Search for the cell housing the specified text and yield its [x, y] center coordinate. 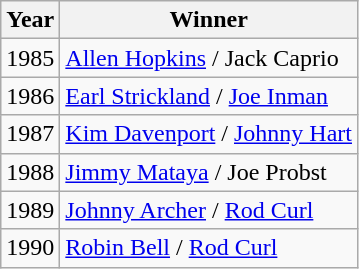
Allen Hopkins / Jack Caprio [209, 58]
1990 [30, 248]
1986 [30, 96]
1987 [30, 134]
Winner [209, 20]
1985 [30, 58]
Kim Davenport / Johnny Hart [209, 134]
Jimmy Mataya / Joe Probst [209, 172]
Robin Bell / Rod Curl [209, 248]
Johnny Archer / Rod Curl [209, 210]
1989 [30, 210]
Year [30, 20]
1988 [30, 172]
Earl Strickland / Joe Inman [209, 96]
